Locate the cell with the specified text and output its [x, y] center coordinate. 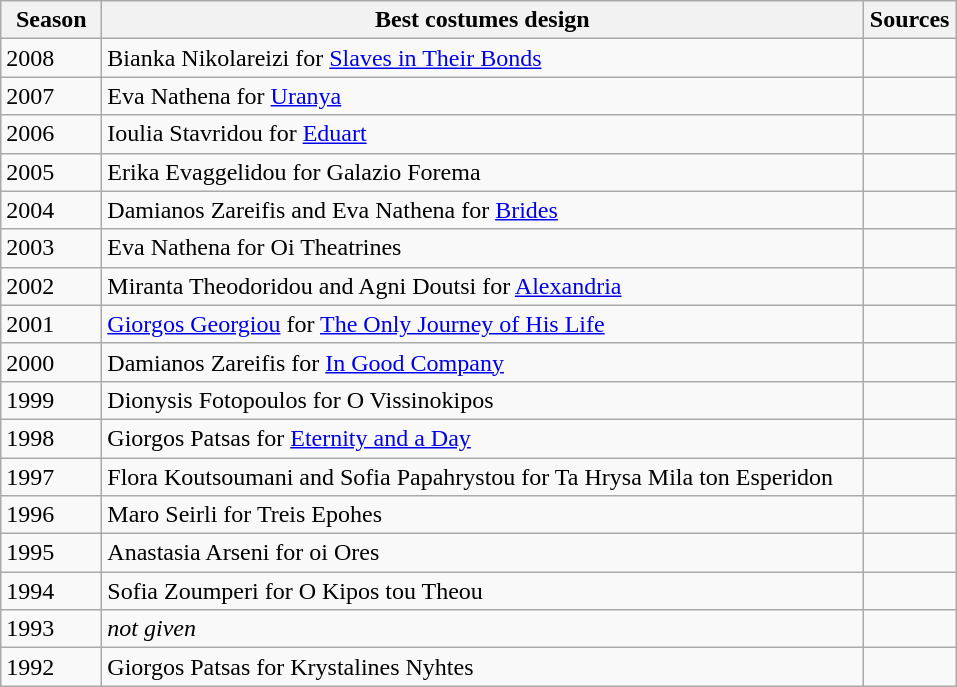
1994 [52, 591]
2007 [52, 96]
1998 [52, 438]
Best costumes design [482, 20]
not given [482, 629]
Giorgos Georgiou for The Only Journey of His Life [482, 324]
Ioulia Stavridou for Eduart [482, 134]
Giorgos Patsas for Eternity and a Day [482, 438]
1995 [52, 553]
Eva Nathena for Uranya [482, 96]
1996 [52, 515]
2005 [52, 172]
Anastasia Arseni for oi Ores [482, 553]
Dionysis Fotopoulos for O Vissinokipos [482, 400]
2003 [52, 248]
2000 [52, 362]
1999 [52, 400]
1992 [52, 667]
Damianos Zareifis and Eva Nathena for Brides [482, 210]
Giorgos Patsas for Krystalines Nyhtes [482, 667]
Sofia Zoumperi for O Kipos tou Theou [482, 591]
2001 [52, 324]
1993 [52, 629]
2008 [52, 58]
Maro Seirli for Treis Epohes [482, 515]
Miranta Theodoridou and Agni Doutsi for Alexandria [482, 286]
Season [52, 20]
Flora Koutsoumani and Sofia Papahrystou for Ta Hrysa Mila ton Esperidon [482, 477]
Sources [910, 20]
1997 [52, 477]
Eva Nathena for Oi Theatrines [482, 248]
2006 [52, 134]
Erika Evaggelidou for Galazio Forema [482, 172]
Bianka Nikolareizi for Slaves in Their Bonds [482, 58]
Damianos Zareifis for In Good Company [482, 362]
2004 [52, 210]
2002 [52, 286]
